Find where the given text appears and provide that cell's center as [X, Y] coordinate. 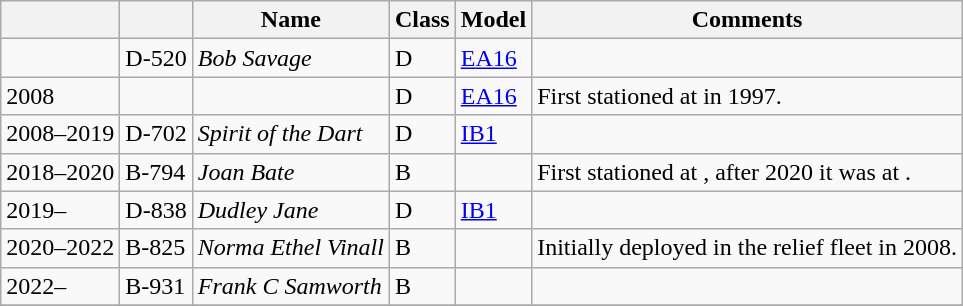
Norma Ethel Vinall [290, 248]
First stationed at , after 2020 it was at . [748, 172]
Spirit of the Dart [290, 134]
D-702 [156, 134]
B-825 [156, 248]
Model [493, 20]
2008 [60, 96]
Bob Savage [290, 58]
B-931 [156, 286]
2020–2022 [60, 248]
2022– [60, 286]
Frank C Samworth [290, 286]
D-838 [156, 210]
2018–2020 [60, 172]
First stationed at in 1997. [748, 96]
Class [422, 20]
B-794 [156, 172]
Name [290, 20]
2008–2019 [60, 134]
Comments [748, 20]
Dudley Jane [290, 210]
Joan Bate [290, 172]
D-520 [156, 58]
Initially deployed in the relief fleet in 2008. [748, 248]
2019– [60, 210]
